Search for the cell housing the specified text and yield its [x, y] center coordinate. 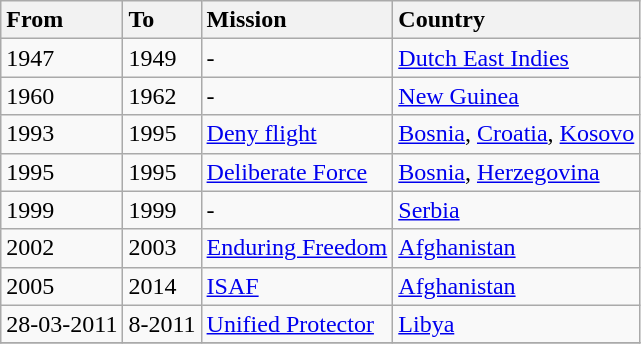
28-03-2011 [62, 324]
From [62, 20]
Bosnia, Croatia, Kosovo [516, 134]
1947 [62, 58]
Mission [297, 20]
Bosnia, Herzegovina [516, 172]
Serbia [516, 210]
New Guinea [516, 96]
2005 [62, 286]
ISAF [297, 286]
8-2011 [162, 324]
1960 [62, 96]
Deliberate Force [297, 172]
Country [516, 20]
1949 [162, 58]
1962 [162, 96]
2002 [62, 248]
Dutch East Indies [516, 58]
1993 [62, 134]
2003 [162, 248]
Enduring Freedom [297, 248]
2014 [162, 286]
Libya [516, 324]
Deny flight [297, 134]
Unified Protector [297, 324]
To [162, 20]
